Return (X, Y) of the center of cell containing provided text 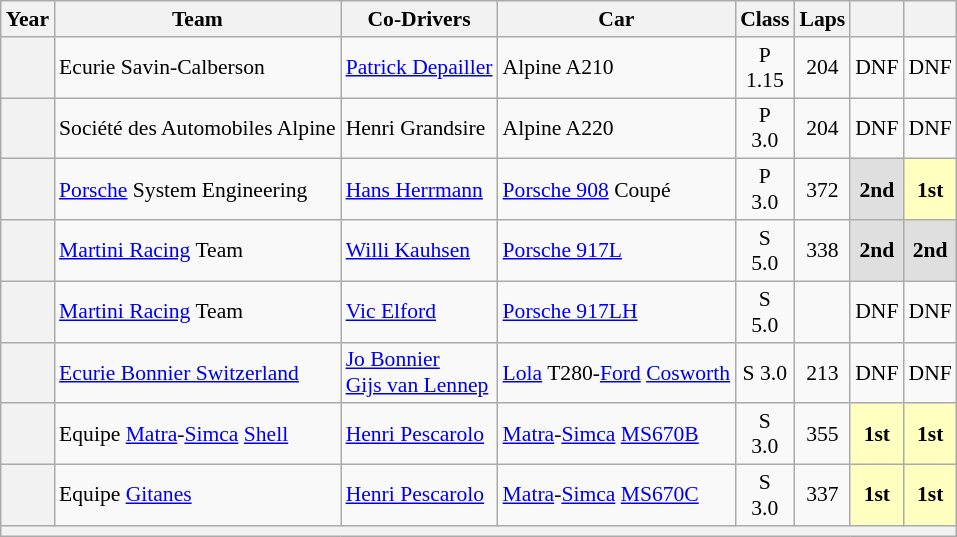
Willi Kauhsen (420, 250)
Matra-Simca MS670C (617, 496)
Jo Bonnier Gijs van Lennep (420, 372)
Lola T280-Ford Cosworth (617, 372)
Hans Herrmann (420, 190)
Alpine A210 (617, 68)
P1.15 (764, 68)
Class (764, 19)
Car (617, 19)
Porsche 917LH (617, 312)
Porsche System Engineering (198, 190)
Team (198, 19)
Ecurie Bonnier Switzerland (198, 372)
Porsche 908 Coupé (617, 190)
Year (28, 19)
Ecurie Savin-Calberson (198, 68)
Alpine A220 (617, 128)
Porsche 917L (617, 250)
Henri Grandsire (420, 128)
Equipe Matra-Simca Shell (198, 434)
337 (822, 496)
Co-Drivers (420, 19)
372 (822, 190)
Société des Automobiles Alpine (198, 128)
Laps (822, 19)
Patrick Depailler (420, 68)
S 3.0 (764, 372)
Vic Elford (420, 312)
Equipe Gitanes (198, 496)
338 (822, 250)
Matra-Simca MS670B (617, 434)
355 (822, 434)
213 (822, 372)
